From the cell containing the given text, extract its center point as (x, y) coordinate. 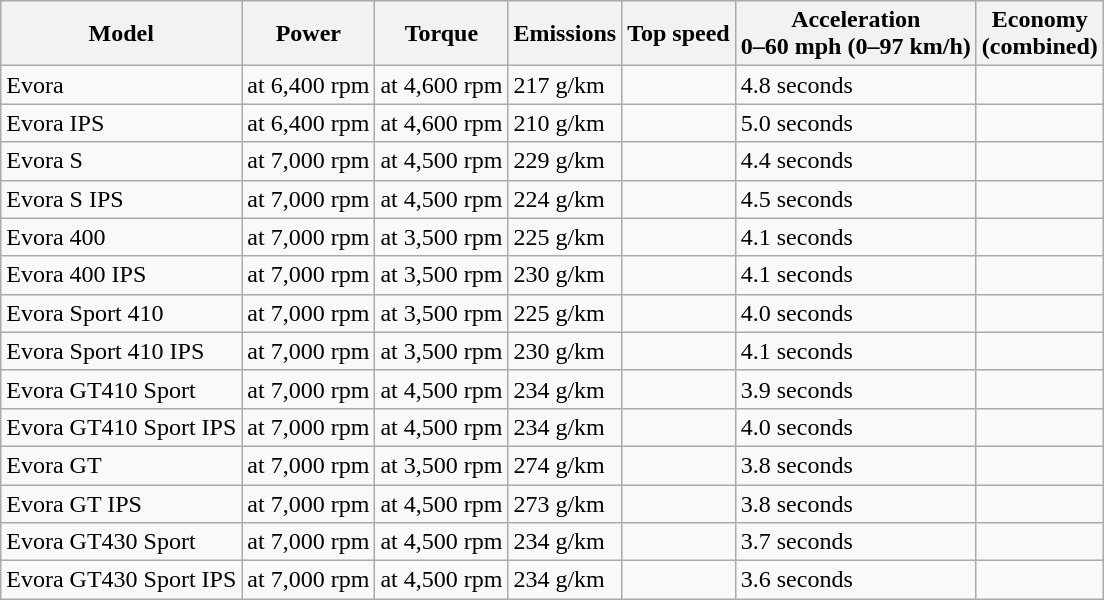
3.9 seconds (856, 389)
Evora S (122, 161)
Evora IPS (122, 123)
4.4 seconds (856, 161)
3.7 seconds (856, 542)
Model (122, 34)
Economy (combined) (1040, 34)
Power (308, 34)
217 g/km (565, 85)
Evora 400 (122, 237)
Evora GT430 Sport IPS (122, 580)
Evora Sport 410 IPS (122, 351)
3.6 seconds (856, 580)
273 g/km (565, 503)
Evora S IPS (122, 199)
Top speed (679, 34)
229 g/km (565, 161)
224 g/km (565, 199)
Evora GT IPS (122, 503)
274 g/km (565, 465)
Torque (442, 34)
Evora 400 IPS (122, 275)
Emissions (565, 34)
Evora Sport 410 (122, 313)
Evora (122, 85)
5.0 seconds (856, 123)
Evora GT410 Sport (122, 389)
4.5 seconds (856, 199)
Evora GT410 Sport IPS (122, 427)
210 g/km (565, 123)
Evora GT430 Sport (122, 542)
4.8 seconds (856, 85)
Acceleration 0–60 mph (0–97 km/h) (856, 34)
Evora GT (122, 465)
